Capture the cell that displays the provided text and extract its (x, y) central coordinate. 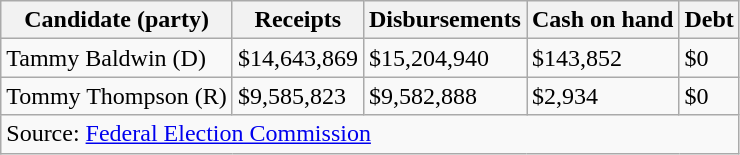
$9,585,823 (298, 96)
Debt (709, 20)
Candidate (party) (117, 20)
Disbursements (444, 20)
$2,934 (602, 96)
Tommy Thompson (R) (117, 96)
Source: Federal Election Commission (370, 134)
$15,204,940 (444, 58)
$9,582,888 (444, 96)
Cash on hand (602, 20)
$143,852 (602, 58)
Tammy Baldwin (D) (117, 58)
Receipts (298, 20)
$14,643,869 (298, 58)
